Scan for the cell matching the given text and deliver its (X, Y) coordinate at center. 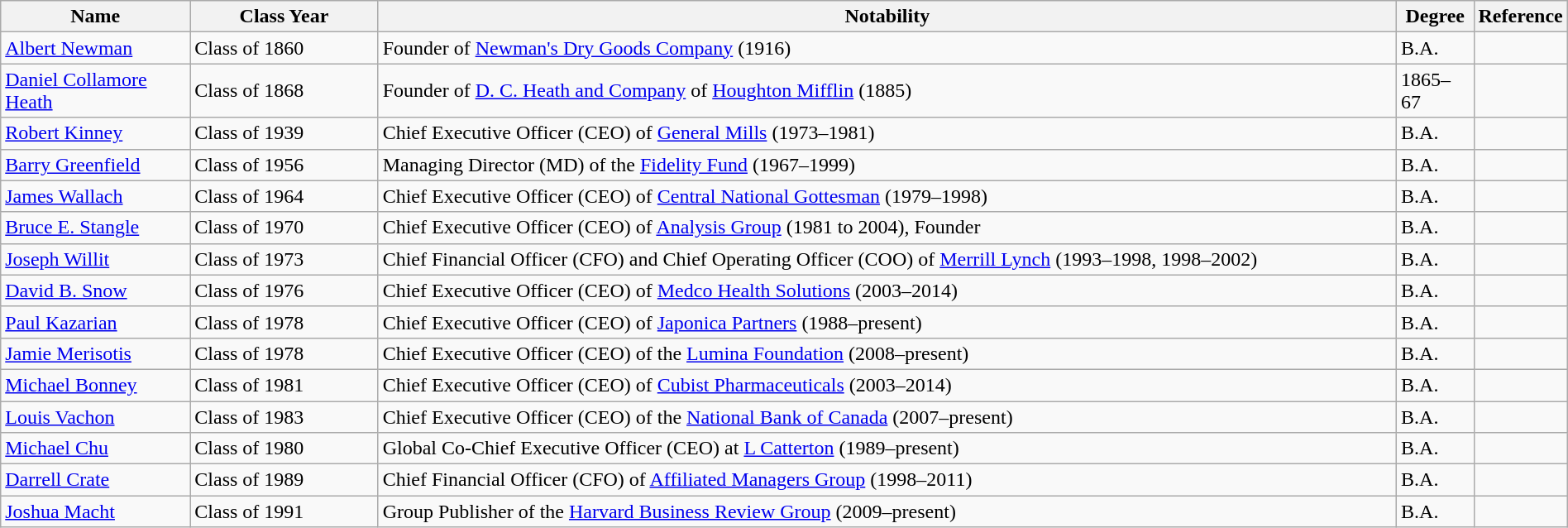
Michael Bonney (96, 385)
Class of 1868 (284, 91)
Class of 1981 (284, 385)
Class of 1980 (284, 449)
Notability (887, 17)
Class Year (284, 17)
Class of 1964 (284, 196)
1865–67 (1436, 91)
Global Co-Chief Executive Officer (CEO) at L Catterton (1989–present) (887, 449)
Chief Financial Officer (CFO) of Affiliated Managers Group (1998–2011) (887, 480)
Robert Kinney (96, 133)
Chief Executive Officer (CEO) of Analysis Group (1981 to 2004), Founder (887, 228)
Jamie Merisotis (96, 353)
David B. Snow (96, 290)
Paul Kazarian (96, 322)
Joseph Willit (96, 259)
Reference (1520, 17)
Chief Executive Officer (CEO) of Medco Health Solutions (2003–2014) (887, 290)
James Wallach (96, 196)
Bruce E. Stangle (96, 228)
Class of 1976 (284, 290)
Chief Executive Officer (CEO) of Cubist Pharmaceuticals (2003–2014) (887, 385)
Class of 1860 (284, 48)
Class of 1991 (284, 511)
Chief Executive Officer (CEO) of Central National Gottesman (1979–1998) (887, 196)
Managing Director (MD) of the Fidelity Fund (1967–1999) (887, 165)
Darrell Crate (96, 480)
Daniel Collamore Heath (96, 91)
Michael Chu (96, 449)
Chief Executive Officer (CEO) of General Mills (1973–1981) (887, 133)
Degree (1436, 17)
Chief Executive Officer (CEO) of the National Bank of Canada (2007–present) (887, 416)
Class of 1939 (284, 133)
Class of 1970 (284, 228)
Class of 1989 (284, 480)
Class of 1983 (284, 416)
Louis Vachon (96, 416)
Chief Executive Officer (CEO) of Japonica Partners (1988–present) (887, 322)
Chief Executive Officer (CEO) of the Lumina Foundation (2008–present) (887, 353)
Joshua Macht (96, 511)
Founder of Newman's Dry Goods Company (1916) (887, 48)
Chief Financial Officer (CFO) and Chief Operating Officer (COO) of Merrill Lynch (1993–1998, 1998–2002) (887, 259)
Group Publisher of the Harvard Business Review Group (2009–present) (887, 511)
Name (96, 17)
Albert Newman (96, 48)
Founder of D. C. Heath and Company of Houghton Mifflin (1885) (887, 91)
Class of 1956 (284, 165)
Barry Greenfield (96, 165)
Class of 1973 (284, 259)
